Determine the [X, Y] coordinate at the center of the cell enclosing the given text.  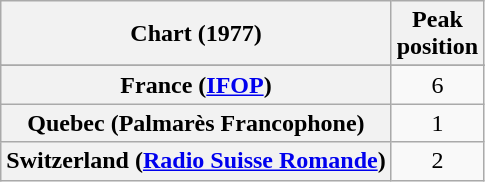
Peakposition [437, 34]
France (IFOP) [196, 85]
6 [437, 85]
Switzerland (Radio Suisse Romande) [196, 161]
2 [437, 161]
1 [437, 123]
Chart (1977) [196, 34]
Quebec (Palmarès Francophone) [196, 123]
